Pinpoint the cell where the given text exists, returning its [x, y] midpoint coordinate. 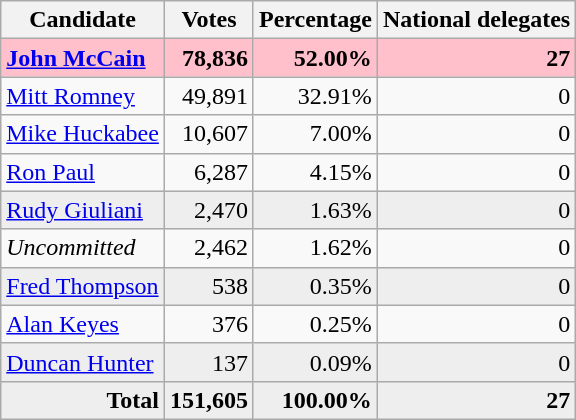
376 [208, 324]
Candidate [83, 20]
137 [208, 362]
78,836 [208, 58]
52.00% [315, 58]
538 [208, 286]
Duncan Hunter [83, 362]
Percentage [315, 20]
151,605 [208, 400]
0.25% [315, 324]
100.00% [315, 400]
Alan Keyes [83, 324]
6,287 [208, 172]
Mitt Romney [83, 96]
32.91% [315, 96]
National delegates [476, 20]
John McCain [83, 58]
Mike Huckabee [83, 134]
2,470 [208, 210]
Rudy Giuliani [83, 210]
0.09% [315, 362]
7.00% [315, 134]
Fred Thompson [83, 286]
Votes [208, 20]
1.63% [315, 210]
1.62% [315, 248]
4.15% [315, 172]
2,462 [208, 248]
0.35% [315, 286]
49,891 [208, 96]
Total [83, 400]
Ron Paul [83, 172]
10,607 [208, 134]
Uncommitted [83, 248]
